Scan for the cell matching the given text and deliver its (x, y) coordinate at center. 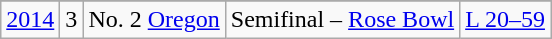
3 (72, 20)
Semifinal – Rose Bowl (342, 20)
2014 (30, 20)
L 20–59 (506, 20)
No. 2 Oregon (154, 20)
